For the text-containing cell, return its midpoint in (X, Y) coordinate format. 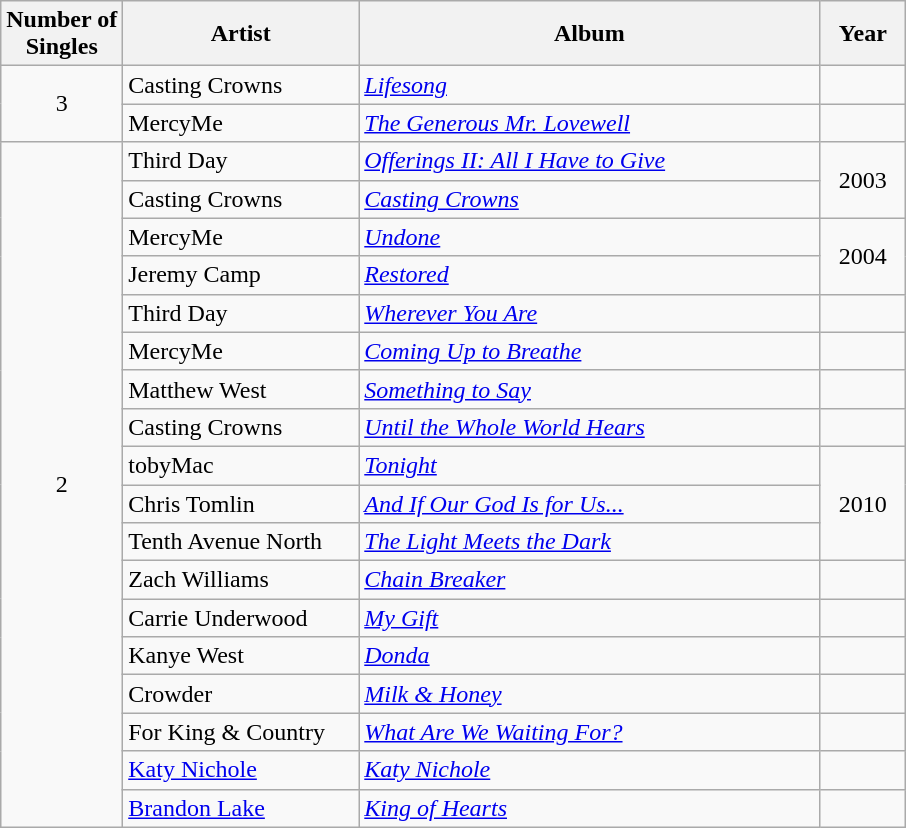
Donda (590, 656)
Until the Whole World Hears (590, 427)
Artist (241, 34)
Number of Singles (62, 34)
Carrie Underwood (241, 618)
2010 (863, 503)
Offerings II: All I Have to Give (590, 161)
Brandon Lake (241, 808)
Chain Breaker (590, 580)
Kanye West (241, 656)
Milk & Honey (590, 694)
King of Hearts (590, 808)
Album (590, 34)
Restored (590, 275)
2003 (863, 180)
Tonight (590, 465)
My Gift (590, 618)
The Generous Mr. Lovewell (590, 123)
2004 (863, 256)
Jeremy Camp (241, 275)
Tenth Avenue North (241, 542)
Coming Up to Breathe (590, 351)
And If Our God Is for Us... (590, 503)
Wherever You Are (590, 313)
Something to Say (590, 389)
Zach Williams (241, 580)
Matthew West (241, 389)
Year (863, 34)
The Light Meets the Dark (590, 542)
3 (62, 104)
Chris Tomlin (241, 503)
Lifesong (590, 85)
tobyMac (241, 465)
Crowder (241, 694)
Undone (590, 237)
What Are We Waiting For? (590, 732)
For King & Country (241, 732)
2 (62, 484)
